For the text-containing cell, return its midpoint in [x, y] coordinate format. 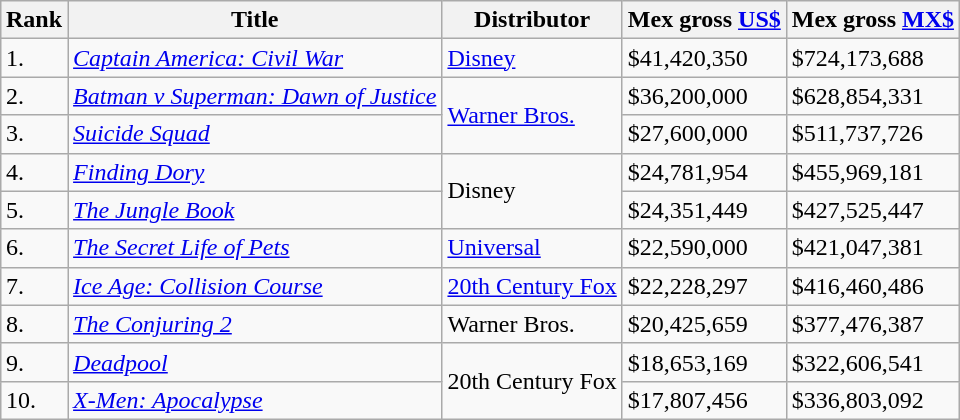
Finding Dory [255, 172]
$41,420,350 [704, 58]
Distributor [532, 20]
$36,200,000 [704, 96]
The Conjuring 2 [255, 324]
8. [34, 324]
The Secret Life of Pets [255, 248]
Universal [532, 248]
Rank [34, 20]
Batman v Superman: Dawn of Justice [255, 96]
$427,525,447 [872, 210]
Ice Age: Collision Course [255, 286]
$724,173,688 [872, 58]
7. [34, 286]
$22,590,000 [704, 248]
$421,047,381 [872, 248]
Mex gross US$ [704, 20]
4. [34, 172]
$336,803,092 [872, 400]
$377,476,387 [872, 324]
9. [34, 362]
$18,653,169 [704, 362]
Suicide Squad [255, 134]
$22,228,297 [704, 286]
$322,606,541 [872, 362]
$20,425,659 [704, 324]
Title [255, 20]
1. [34, 58]
$416,460,486 [872, 286]
Deadpool [255, 362]
$511,737,726 [872, 134]
$628,854,331 [872, 96]
The Jungle Book [255, 210]
$455,969,181 [872, 172]
5. [34, 210]
2. [34, 96]
Captain America: Civil War [255, 58]
10. [34, 400]
$24,351,449 [704, 210]
$17,807,456 [704, 400]
3. [34, 134]
$27,600,000 [704, 134]
Mex gross MX$ [872, 20]
$24,781,954 [704, 172]
X-Men: Apocalypse [255, 400]
6. [34, 248]
